Search for the cell housing the specified text and yield its [x, y] center coordinate. 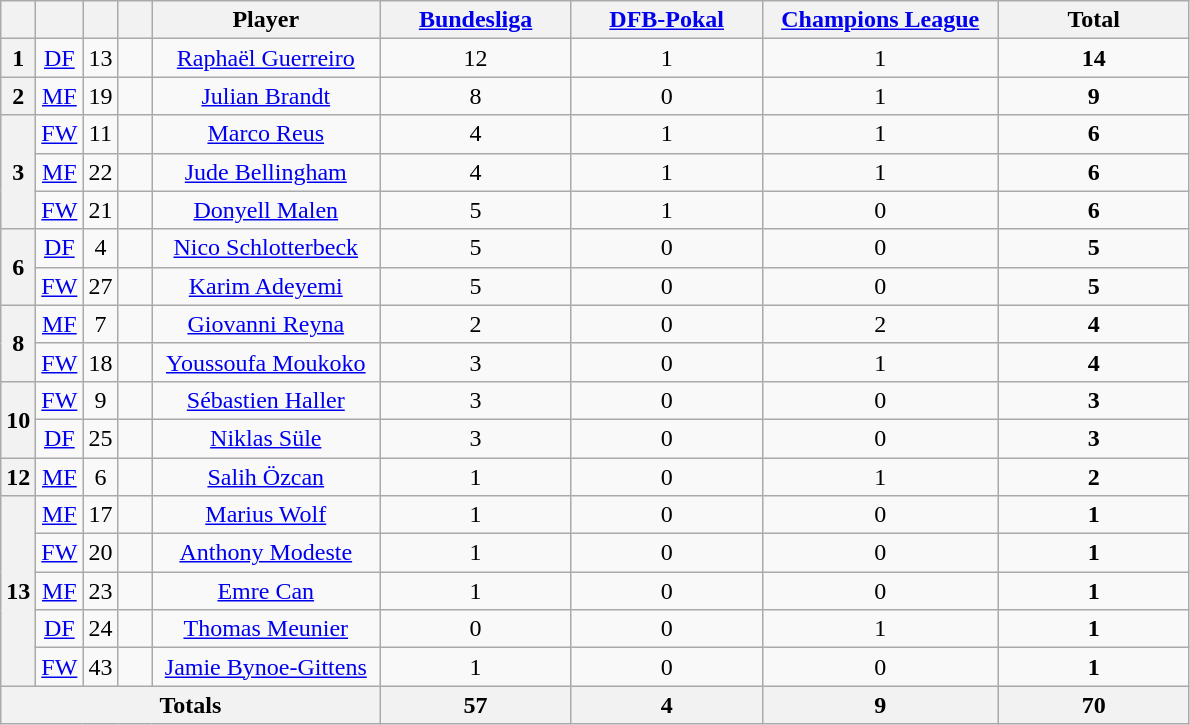
Total [1094, 20]
Bundesliga [476, 20]
Player [266, 20]
7 [100, 324]
Anthony Modeste [266, 553]
Totals [190, 705]
Marco Reus [266, 134]
57 [476, 705]
Nico Schlotterbeck [266, 248]
43 [100, 667]
Sébastien Haller [266, 400]
18 [100, 362]
24 [100, 629]
11 [100, 134]
Thomas Meunier [266, 629]
22 [100, 172]
Emre Can [266, 591]
Raphaël Guerreiro [266, 58]
Salih Özcan [266, 477]
20 [100, 553]
Giovanni Reyna [266, 324]
70 [1094, 705]
10 [18, 419]
DFB-Pokal [666, 20]
Julian Brandt [266, 96]
17 [100, 515]
Champions League [880, 20]
14 [1094, 58]
27 [100, 286]
Marius Wolf [266, 515]
21 [100, 210]
Donyell Malen [266, 210]
25 [100, 438]
Jude Bellingham [266, 172]
23 [100, 591]
Youssoufa Moukoko [266, 362]
19 [100, 96]
Karim Adeyemi [266, 286]
Jamie Bynoe-Gittens [266, 667]
Niklas Süle [266, 438]
